From the cell containing the given text, extract its center point as (x, y) coordinate. 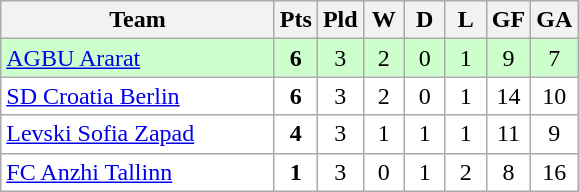
W (384, 20)
L (466, 20)
FC Anzhi Tallinn (138, 172)
10 (554, 96)
D (424, 20)
11 (508, 134)
GA (554, 20)
7 (554, 58)
Pts (296, 20)
Pld (340, 20)
16 (554, 172)
AGBU Ararat (138, 58)
Levski Sofia Zapad (138, 134)
8 (508, 172)
14 (508, 96)
SD Croatia Berlin (138, 96)
GF (508, 20)
Team (138, 20)
4 (296, 134)
